Provide the (x, y) coordinate of the cell's center where the given text is located.  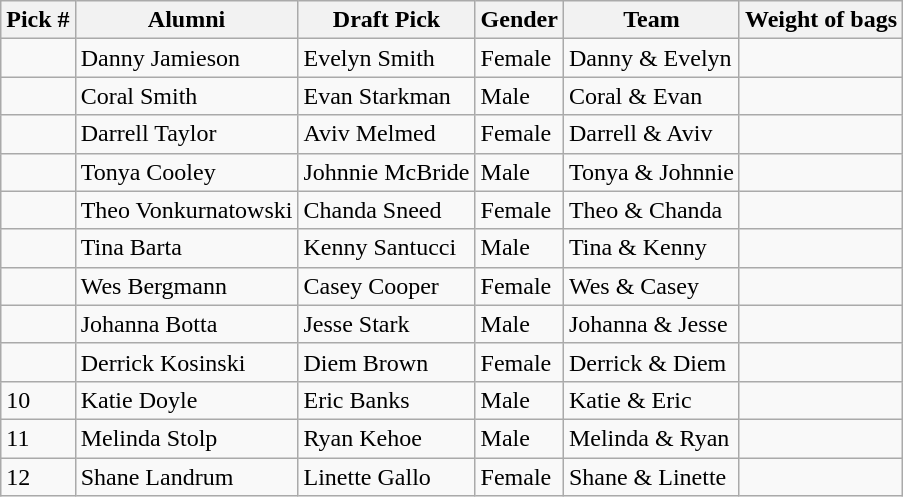
Coral & Evan (651, 96)
Shane Landrum (186, 477)
Derrick Kosinski (186, 362)
Jesse Stark (386, 324)
Theo Vonkurnatowski (186, 210)
Eric Banks (386, 400)
Theo & Chanda (651, 210)
Danny Jamieson (186, 58)
Tina Barta (186, 248)
Evelyn Smith (386, 58)
Johnnie McBride (386, 172)
Shane & Linette (651, 477)
Aviv Melmed (386, 134)
Danny & Evelyn (651, 58)
Darrell Taylor (186, 134)
Katie & Eric (651, 400)
Tina & Kenny (651, 248)
Melinda Stolp (186, 438)
11 (38, 438)
Weight of bags (820, 20)
Wes & Casey (651, 286)
Gender (519, 20)
Ryan Kehoe (386, 438)
Katie Doyle (186, 400)
Darrell & Aviv (651, 134)
Draft Pick (386, 20)
Evan Starkman (386, 96)
Team (651, 20)
12 (38, 477)
Chanda Sneed (386, 210)
Wes Bergmann (186, 286)
Diem Brown (386, 362)
Alumni (186, 20)
Derrick & Diem (651, 362)
Tonya & Johnnie (651, 172)
Melinda & Ryan (651, 438)
Casey Cooper (386, 286)
Johanna & Jesse (651, 324)
Tonya Cooley (186, 172)
Johanna Botta (186, 324)
Coral Smith (186, 96)
Kenny Santucci (386, 248)
Linette Gallo (386, 477)
10 (38, 400)
Pick # (38, 20)
